Scan for the cell matching the given text and deliver its [X, Y] coordinate at center. 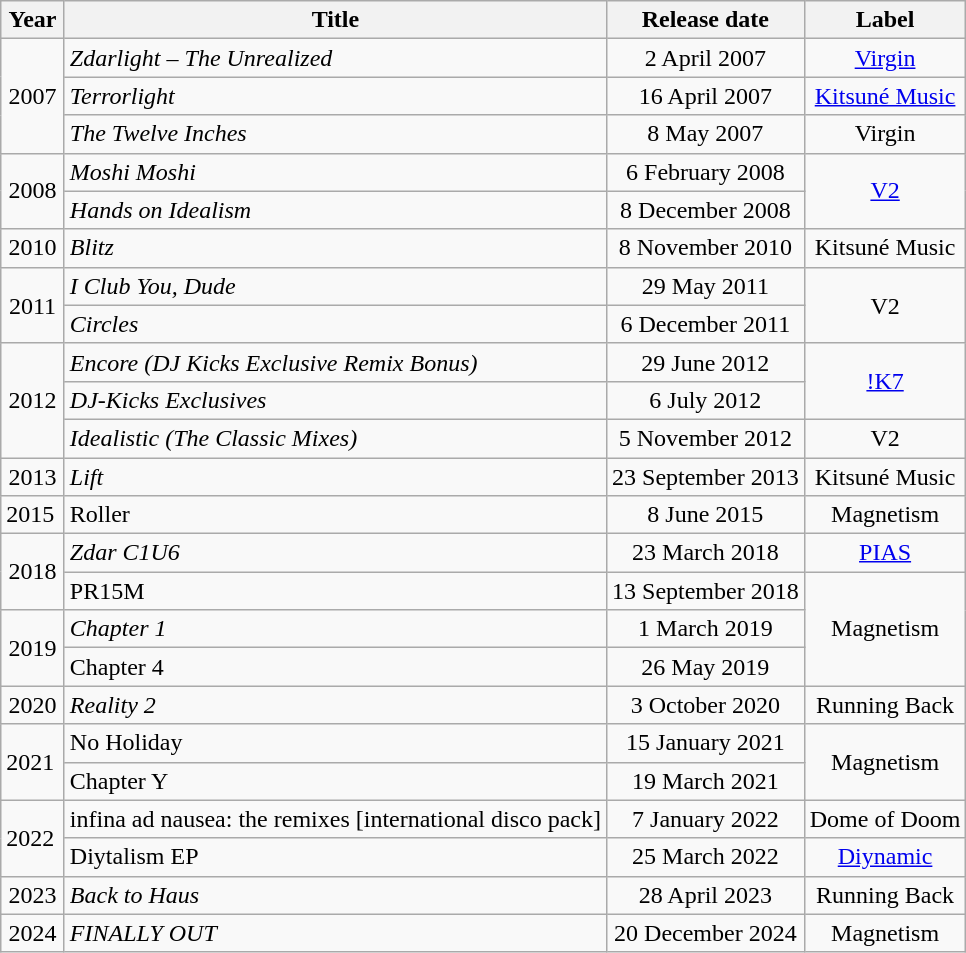
No Holiday [335, 743]
!K7 [885, 381]
PIAS [885, 553]
6 February 2008 [706, 172]
29 May 2011 [706, 286]
Idealistic (The Classic Mixes) [335, 438]
15 January 2021 [706, 743]
PR15M [335, 591]
29 June 2012 [706, 362]
Moshi Moshi [335, 172]
2019 [33, 648]
Hands on Idealism [335, 210]
Diytalism EP [335, 857]
2024 [33, 933]
Diynamic [885, 857]
23 March 2018 [706, 553]
2023 [33, 895]
1 March 2019 [706, 629]
2 April 2007 [706, 58]
16 April 2007 [706, 96]
Lift [335, 477]
2008 [33, 191]
Dome of Doom [885, 819]
I Club You, Dude [335, 286]
3 October 2020 [706, 705]
7 January 2022 [706, 819]
2007 [33, 96]
The Twelve Inches [335, 134]
Reality 2 [335, 705]
19 March 2021 [706, 781]
Chapter Y [335, 781]
2020 [33, 705]
2010 [33, 248]
Chapter 4 [335, 667]
Zdarlight – The Unrealized [335, 58]
2022 [33, 838]
Title [335, 20]
5 November 2012 [706, 438]
2013 [33, 477]
8 November 2010 [706, 248]
infina ad nausea: the remixes [international disco pack] [335, 819]
Label [885, 20]
Encore (DJ Kicks Exclusive Remix Bonus) [335, 362]
Release date [706, 20]
2018 [33, 572]
Circles [335, 324]
2012 [33, 400]
20 December 2024 [706, 933]
Terrorlight [335, 96]
Zdar C1U6 [335, 553]
26 May 2019 [706, 667]
6 December 2011 [706, 324]
6 July 2012 [706, 400]
13 September 2018 [706, 591]
Year [33, 20]
Blitz [335, 248]
8 June 2015 [706, 515]
8 May 2007 [706, 134]
FINALLY OUT [335, 933]
28 April 2023 [706, 895]
2021 [33, 762]
Back to Haus [335, 895]
DJ-Kicks Exclusives [335, 400]
8 December 2008 [706, 210]
25 March 2022 [706, 857]
Chapter 1 [335, 629]
2011 [33, 305]
23 September 2013 [706, 477]
Roller [335, 515]
2015 [33, 515]
